Scan for the cell matching the given text and deliver its (X, Y) coordinate at center. 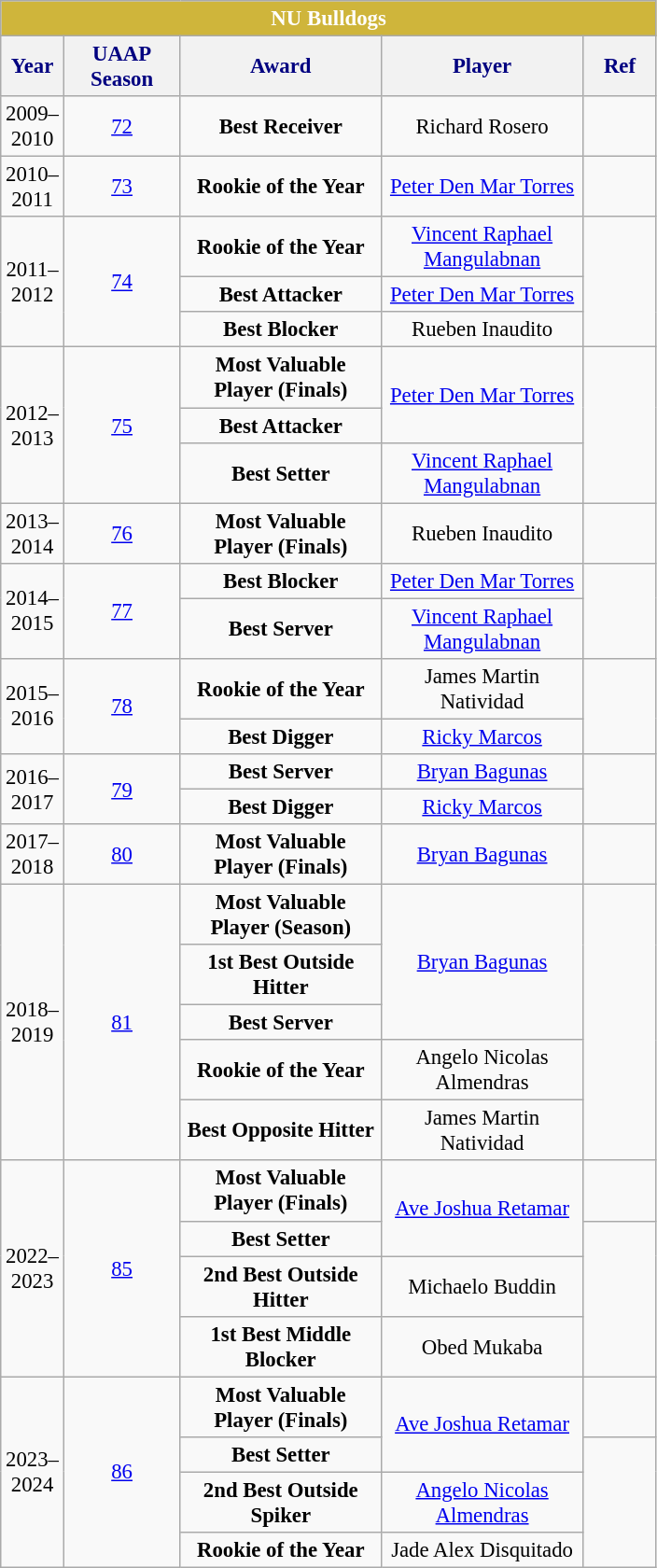
Ref (620, 67)
2nd Best Outside Spiker (281, 1503)
76 (121, 534)
85 (121, 1269)
86 (121, 1472)
2018–2019 (33, 1023)
81 (121, 1023)
80 (121, 855)
2010–2011 (33, 187)
1st Best Outside Hitter (281, 974)
Most Valuable Player (Season) (281, 915)
2013–2014 (33, 534)
2009–2010 (33, 127)
Obed Mukaba (482, 1346)
73 (121, 187)
74 (121, 282)
Year (33, 67)
Player (482, 67)
2011–2012 (33, 282)
NU Bulldogs (328, 19)
Best Opposite Hitter (281, 1131)
Michaelo Buddin (482, 1286)
77 (121, 610)
2012–2013 (33, 426)
Award (281, 67)
75 (121, 426)
Jade Alex Disquitado (482, 1550)
UAAP Season (121, 67)
2015–2016 (33, 707)
72 (121, 127)
2016–2017 (33, 790)
2017–2018 (33, 855)
2014–2015 (33, 610)
2nd Best Outside Hitter (281, 1286)
2022–2023 (33, 1269)
78 (121, 707)
79 (121, 790)
Richard Rosero (482, 127)
2023–2024 (33, 1472)
1st Best Middle Blocker (281, 1346)
Best Receiver (281, 127)
